Determine the [x, y] coordinate at the center of the cell enclosing the given text.  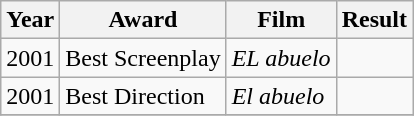
Award [143, 20]
Year [30, 20]
El abuelo [281, 96]
EL abuelo [281, 58]
Result [374, 20]
Best Screenplay [143, 58]
Best Direction [143, 96]
Film [281, 20]
